Determine the (x, y) coordinate at the center of the cell enclosing the given text.  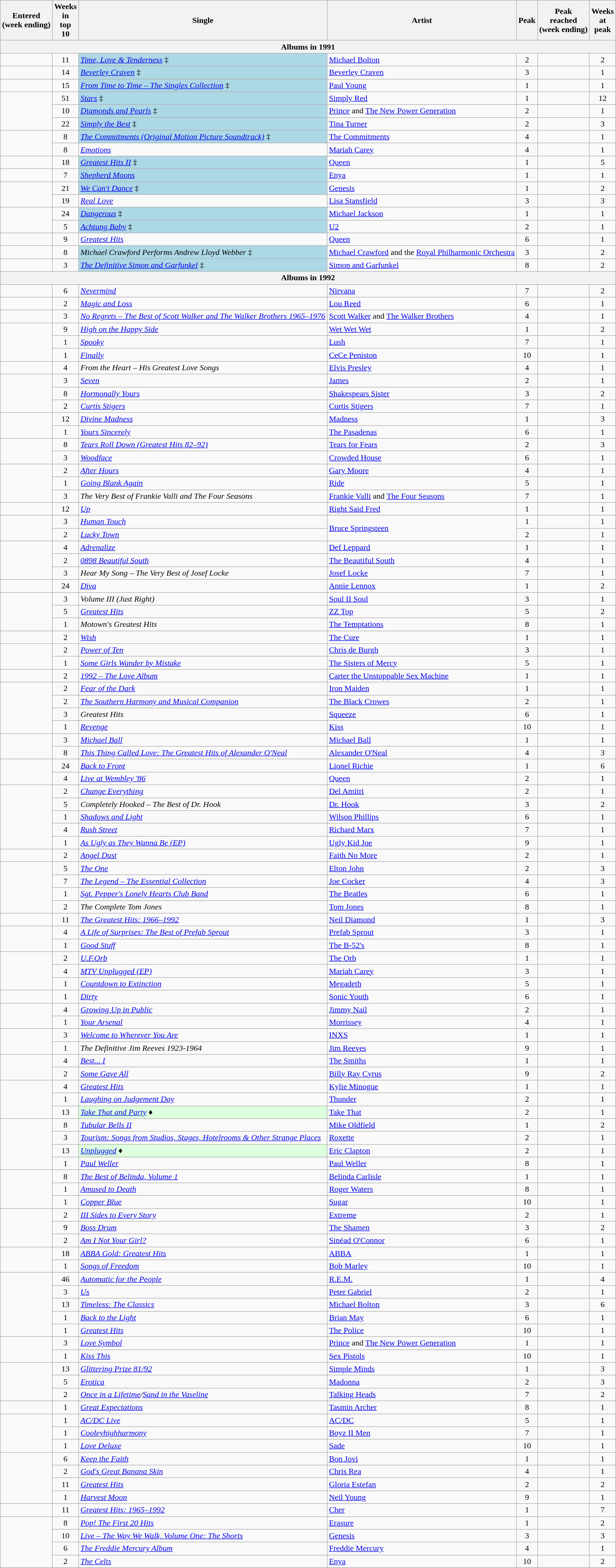
After Hours (203, 470)
Megadeth (422, 984)
The Smiths (422, 1061)
Tubular Bells II (203, 1125)
Soul II Soul (422, 599)
INXS (422, 1035)
A Life of Surprises: The Best of Prefab Sprout (203, 932)
Harvest Moon (203, 1497)
Rush Street (203, 830)
Back to the Light (203, 1317)
Diamonds and Pearls ‡ (203, 111)
15 (65, 85)
Once in a Lifetime/Sand in the Vaseline (203, 1394)
Adrenalize (203, 547)
Prefab Sprout (422, 932)
Carter the Unstoppable Sex Machine (422, 676)
Yours Sincerely (203, 432)
Sinéad O'Connor (422, 1241)
No Regrets – The Best of Scott Walker and The Walker Brothers 1965–1976 (203, 316)
Lush (422, 342)
Nevermind (203, 291)
Faith No More (422, 855)
Lou Reed (422, 303)
The Freddie Mercury Album (203, 1548)
Woodface (203, 458)
Artist (422, 20)
The Commitments (Original Motion Picture Soundtrack) ‡ (203, 137)
Neil Diamond (422, 920)
Michael Crawford Performs Andrew Lloyd Webber ‡ (203, 252)
Elton John (422, 868)
Glittering Prize 81/92 (203, 1369)
Copper Blue (203, 1202)
Some Gave All (203, 1074)
Eric Clapton (422, 1151)
The Beatles (422, 894)
The Definitive Simon and Garfunkel ‡ (203, 265)
From Time to Time – The Singles Collection ‡ (203, 85)
Us (203, 1292)
Michael Jackson (422, 214)
Up (203, 509)
Albums in 1991 (308, 47)
1992 – The Love Album (203, 676)
Tears for Fears (422, 445)
ABBA Gold: Greatest Hits (203, 1253)
AC/DC Live (203, 1420)
This Thing Called Love: The Greatest Hits of Alexander O'Neal (203, 753)
Wish (203, 637)
Sonic Youth (422, 996)
46 (65, 1279)
Songs of Freedom (203, 1266)
Going Blank Again (203, 483)
Achtung Baby ‡ (203, 227)
Kylie Minogue (422, 1086)
Weeksatpeak (603, 20)
Jim Reeves (422, 1048)
Cher (422, 1510)
Def Leppard (422, 547)
Simon and Garfunkel (422, 265)
Spooky (203, 342)
The Best of Belinda, Volume 1 (203, 1176)
Motown's Greatest Hits (203, 625)
Revenge (203, 727)
Sugar (422, 1202)
Elvis Presley (422, 368)
Weeksintop10 (65, 20)
Am I Not Your Girl? (203, 1241)
Belinda Carlisle (422, 1176)
Cooleyhighharmony (203, 1433)
Volume III (Just Right) (203, 599)
Stars ‡ (203, 98)
Greatest Hits II ‡ (203, 162)
Del Amitri (422, 791)
ABBA (422, 1253)
Simply the Best ‡ (203, 124)
Countdown to Extinction (203, 984)
R.E.M. (422, 1279)
The Celts (203, 1561)
Kiss (422, 727)
Pop! The First 20 Hits (203, 1523)
Keep the Faith (203, 1459)
Madonna (422, 1382)
Boss Drum (203, 1228)
Madness (422, 419)
Beverley Craven ‡ (203, 72)
Great Expectations (203, 1407)
Love Symbol (203, 1343)
Best... I (203, 1061)
Ugly Kid Joe (422, 843)
The B-52's (422, 945)
19 (65, 201)
The Southern Harmony and Musical Companion (203, 701)
14 (65, 72)
51 (65, 98)
Unplugged ♦ (203, 1151)
Peak (527, 20)
God's Great Banana Skin (203, 1472)
Morrissey (422, 1022)
Timeless: The Classics (203, 1305)
Welcome to Wherever You Are (203, 1035)
Sade (422, 1446)
Paul Young (422, 85)
Beverley Craven (422, 72)
Tom Jones (422, 907)
Power of Ten (203, 650)
U.F.Orb (203, 958)
The Temptations (422, 625)
The Cure (422, 637)
Your Arsenal (203, 1022)
AC/DC (422, 1420)
Billy Ray Cyrus (422, 1074)
Mike Oldfield (422, 1125)
Take That and Party ♦ (203, 1112)
Right Said Fred (422, 509)
Finally (203, 355)
Live – The Way We Walk, Volume One: The Shorts (203, 1536)
High on the Happy Side (203, 329)
Fear of the Dark (203, 689)
Chris Rea (422, 1472)
Back to Front (203, 765)
Shepherd Moons (203, 175)
Dirty (203, 996)
Take That (422, 1112)
CeCe Peniston (422, 355)
The Police (422, 1330)
Neil Young (422, 1497)
Erasure (422, 1523)
III Sides to Every Story (203, 1215)
As Ugly as They Wanna Be (EP) (203, 843)
The Complete Tom Jones (203, 907)
Lisa Stansfield (422, 201)
Emotions (203, 149)
Annie Lennox (422, 586)
Extreme (422, 1215)
The Definitive Jim Reeves 1923-1964 (203, 1048)
Frankie Valli and The Four Seasons (422, 496)
Entered (week ending) (26, 20)
Completely Hooked – The Best of Dr. Hook (203, 804)
Seven (203, 380)
Talking Heads (422, 1394)
Gloria Estefan (422, 1484)
Amused to Death (203, 1189)
Brian May (422, 1317)
Gary Moore (422, 470)
Some Girls Wander by Mistake (203, 663)
Sex Pistols (422, 1356)
Chris de Burgh (422, 650)
Tourism: Songs from Studios, Stages, Hotelrooms & Other Strange Places (203, 1138)
Jimmy Nail (422, 1009)
Wilson Phillips (422, 817)
Real Love (203, 201)
Dangerous ‡ (203, 214)
ZZ Top (422, 612)
Simply Red (422, 98)
Josef Locke (422, 573)
The Black Crowes (422, 701)
0898 Beautiful South (203, 560)
Live at Wembley '86 (203, 778)
MTV Unplugged (EP) (203, 971)
Squeeze (422, 714)
Time, Love & Tenderness ‡ (203, 60)
Tears Roll Down (Greatest Hits 82–92) (203, 445)
Simple Minds (422, 1369)
Automatic for the People (203, 1279)
Peakreached (week ending) (563, 20)
Tina Turner (422, 124)
The Sisters of Mercy (422, 663)
Divine Madness (203, 419)
Sgt. Pepper's Lonely Hearts Club Band (203, 894)
Ride (422, 483)
Wet Wet Wet (422, 329)
Human Touch (203, 522)
Love Deluxe (203, 1446)
Bon Jovi (422, 1459)
Bruce Springsteen (422, 528)
The Pasadenas (422, 432)
Shakespears Sister (422, 394)
Hear My Song – The Very Best of Josef Locke (203, 573)
Dr. Hook (422, 804)
Hormonally Yours (203, 394)
The Very Best of Frankie Valli and The Four Seasons (203, 496)
The Orb (422, 958)
Single (203, 20)
Magic and Loss (203, 303)
We Can't Dance ‡ (203, 188)
Freddie Mercury (422, 1548)
Good Stuff (203, 945)
The Shamen (422, 1228)
Joe Cocker (422, 881)
Alexander O'Neal (422, 753)
Angel Dust (203, 855)
Boyz II Men (422, 1433)
James (422, 380)
21 (65, 188)
The Greatest Hits: 1966–1992 (203, 920)
Lionel Richie (422, 765)
Roxette (422, 1138)
Bob Marley (422, 1266)
From the Heart – His Greatest Love Songs (203, 368)
Laughing on Judgement Day (203, 1099)
Albums in 1992 (308, 278)
Shadows and Light (203, 817)
Growing Up in Public (203, 1009)
Greatest Hits: 1965–1992 (203, 1510)
Roger Waters (422, 1189)
U2 (422, 227)
Lucky Town (203, 534)
Thunder (422, 1099)
22 (65, 124)
The One (203, 868)
The Beautiful South (422, 560)
Richard Marx (422, 830)
Michael Crawford and the Royal Philharmonic Orchestra (422, 252)
Nirvana (422, 291)
Scott Walker and The Walker Brothers (422, 316)
Iron Maiden (422, 689)
Change Everything (203, 791)
Peter Gabriel (422, 1292)
Tasmin Archer (422, 1407)
The Legend – The Essential Collection (203, 881)
Erotica (203, 1382)
Diva (203, 586)
The Commitments (422, 137)
Crowded House (422, 458)
Kiss This (203, 1356)
